Scan for the cell matching the given text and deliver its (x, y) coordinate at center. 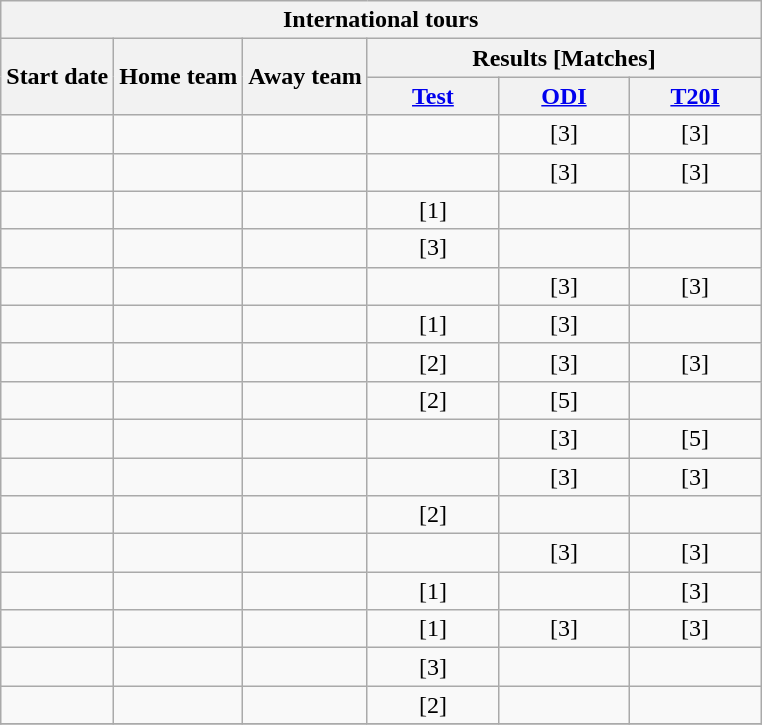
Start date (58, 77)
International tours (381, 20)
ODI (564, 96)
Home team (178, 77)
Test (432, 96)
Away team (306, 77)
T20I (696, 96)
Results [Matches] (564, 58)
